Return (x, y) of the center of cell containing provided text 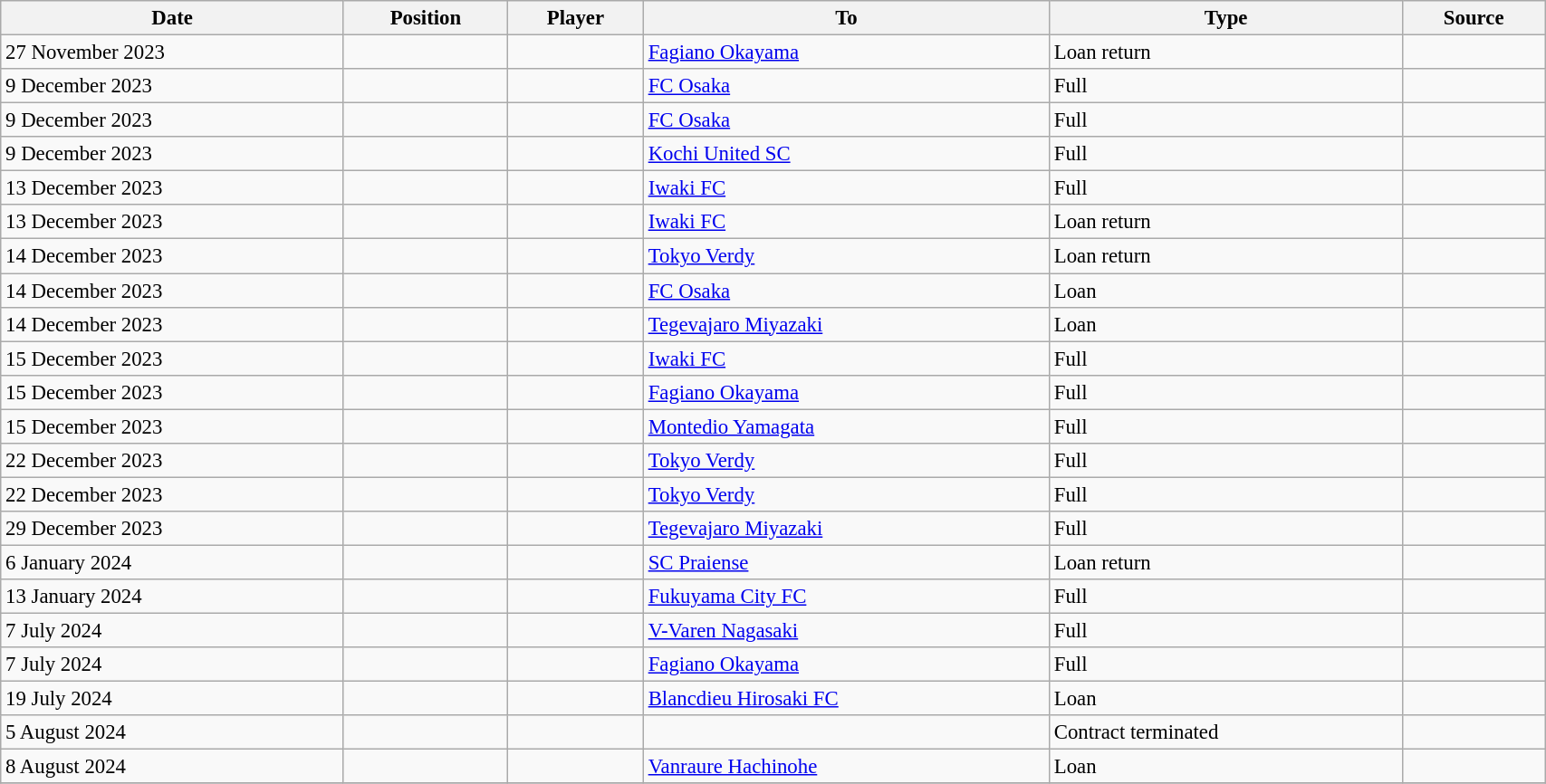
Fukuyama City FC (846, 597)
5 August 2024 (172, 732)
8 August 2024 (172, 767)
Montedio Yamagata (846, 426)
19 July 2024 (172, 699)
Kochi United SC (846, 154)
SC Praiense (846, 562)
Date (172, 18)
Vanraure Hachinohe (846, 767)
Position (426, 18)
Blancdieu Hirosaki FC (846, 699)
Type (1225, 18)
Source (1474, 18)
Player (575, 18)
27 November 2023 (172, 53)
To (846, 18)
6 January 2024 (172, 562)
Contract terminated (1225, 732)
V-Varen Nagasaki (846, 631)
13 January 2024 (172, 597)
29 December 2023 (172, 529)
